Provide the (x, y) coordinate of the cell's center where the given text is located.  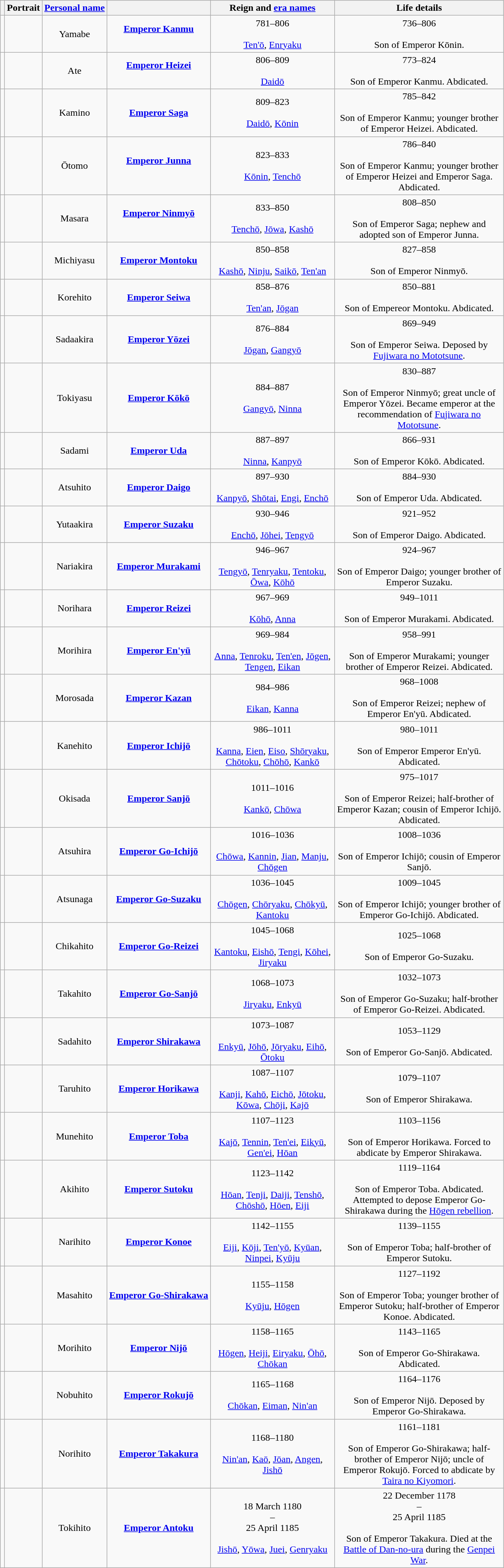
Emperor Ninmyō (159, 219)
Personal name (74, 8)
22 December 1178–25 April 1185Son of Emperor Takakura. Died at the Battle of Dan-no-ura during the Genpei War. (419, 1528)
Norihara (74, 608)
Emperor Takakura (159, 1454)
Emperor Go-Shirakawa (159, 1295)
Yamabe (74, 34)
Emperor Reizei (159, 608)
806–809Daidō (272, 71)
1139–1155Son of Emperor Toba; half-brother of Emperor Sutoku. (419, 1242)
858–876Ten'an, Jōgan (272, 297)
Portrait (24, 8)
897–930Kanpyō, Shōtai, Engi, Enchō (272, 487)
1087–1107Kanji, Kahō, Eichō, Jōtoku, Kōwa, Chōji, Kajō (272, 1088)
Sadaakira (74, 339)
Emperor En'yū (159, 650)
Emperor Go-Sanjō (159, 993)
Tokihito (74, 1528)
Sadahito (74, 1041)
930–946Enchō, Jōhei, Tengyō (272, 524)
833–850Tenchō, Jōwa, Kashō (272, 219)
1143–1165Son of Emperor Go-Shirakawa. Abdicated. (419, 1348)
866–931Son of Emperor Kōkō. Abdicated. (419, 450)
Sadami (74, 450)
1161–1181Son of Emperor Go-Shirakawa; half-brother of Emperor Nijō; uncle of Emperor Rokujō. Forced to abdicate by Taira no Kiyomori. (419, 1454)
808–850Son of Emperor Saga; nephew and adopted son of Emperor Junna. (419, 219)
Emperor Kanmu (159, 34)
1119–1164Son of Emperor Toba. Abdicated. Attempted to depose Emperor Go-Shirakawa during the Hōgen rebellion. (419, 1189)
1165–1168Chōkan, Eiman, Nin'an (272, 1396)
Emperor Go-Ichijō (159, 851)
Emperor Junna (159, 166)
Nobuhito (74, 1396)
Emperor Uda (159, 450)
980–1011Son of Emperor Emperor En'yū. Abdicated. (419, 745)
785–842Son of Emperor Kanmu; younger brother of Emperor Heizei. Abdicated. (419, 113)
887–897Ninna, Kanpyō (272, 450)
1155–1158Kyūju, Hōgen (272, 1295)
781–806Ten'ō, Enryaku (272, 34)
921–952Son of Emperor Daigo. Abdicated. (419, 524)
Emperor Toba (159, 1136)
Masahito (74, 1295)
869–949Son of Emperor Seiwa. Deposed by Fujiwara no Mototsune. (419, 339)
Kamino (74, 113)
1008–1036Son of Emperor Ichijō; cousin of Emperor Sanjō. (419, 851)
Morihito (74, 1348)
Taruhito (74, 1088)
Emperor Sanjō (159, 798)
Emperor Suzaku (159, 524)
1168–1180Nin'an, Kaō, Jōan, Angen, Jishō (272, 1454)
Narihito (74, 1242)
1158–1165Hōgen, Heiji, Eiryaku, Ōhō, Chōkan (272, 1348)
18 March 1180–25 April 1185Jishō, Yōwa, Juei, Genryaku (272, 1528)
809–823Daidō, Kōnin (272, 113)
1127–1192Son of Emperor Toba; younger brother of Emperor Sutoku; half-brother of Emperor Konoe. Abdicated. (419, 1295)
1011–1016Kankō, Chōwa (272, 798)
Okisada (74, 798)
1079–1107Son of Emperor Shirakawa. (419, 1088)
Chikahito (74, 946)
Morihira (74, 650)
Emperor Heizei (159, 71)
Atsuhira (74, 851)
Ate (74, 71)
958–991Son of Emperor Murakami; younger brother of Emperor Reizei. Abdicated. (419, 650)
Emperor Kazan (159, 698)
Emperor Konoe (159, 1242)
Akihito (74, 1189)
Emperor Go-Suzaku (159, 899)
Atsunaga (74, 899)
Takahito (74, 993)
Emperor Daigo (159, 487)
850–881Son of Empereor Montoku. Abdicated. (419, 297)
946–967Tengyō, Tenryaku, Tentoku, Ōwa, Kōhō (272, 567)
Emperor Shirakawa (159, 1041)
823–833Kōnin, Tenchō (272, 166)
1053–1129Son of Emperor Go-Sanjō. Abdicated. (419, 1041)
884–887Gangyō, Ninna (272, 397)
1036–1045Chōgen, Chōryaku, Chōkyū, Kantoku (272, 899)
Emperor Horikawa (159, 1088)
969–984Anna, Tenroku, Ten'en, Jōgen, Tengen, Eikan (272, 650)
Emperor Rokujō (159, 1396)
968–1008Son of Emperor Reizei; nephew of Emperor En'yū. Abdicated. (419, 698)
1068–1073Jiryaku, Enkyū (272, 993)
Emperor Sutoku (159, 1189)
986–1011Kanna, Eien, Eiso, Shōryaku, Chōtoku, Chōhō, Kankō (272, 745)
736–806Son of Emperor Kōnin. (419, 34)
786–840Son of Emperor Kanmu; younger brother of Emperor Heizei and Emperor Saga. Abdicated. (419, 166)
1009–1045Son of Emperor Ichijō; younger brother of Emperor Go-Ichijō. Abdicated. (419, 899)
1016–1036Chōwa, Kannin, Jian, Manju, Chōgen (272, 851)
Emperor Nijō (159, 1348)
884–930Son of Emperor Uda. Abdicated. (419, 487)
Emperor Seiwa (159, 297)
Life details (419, 8)
1142–1155Eiji, Kōji, Ten'yō, Kyūan, Ninpei, Kyūju (272, 1242)
Korehito (74, 297)
Emperor Saga (159, 113)
Kanehito (74, 745)
967–969Kōhō, Anna (272, 608)
1164–1176Son of Emperor Nijō. Deposed by Emperor Go-Shirakawa. (419, 1396)
1045–1068Kantoku, Eishō, Tengi, Kōhei, Jiryaku (272, 946)
975–1017Son of Emperor Reizei; half-brother of Emperor Kazan; cousin of Emperor Ichijō. Abdicated. (419, 798)
Emperor Montoku (159, 261)
Reign and era names (272, 8)
Norihito (74, 1454)
1123–1142Hōan, Tenji, Daiji, Tenshō, Chōshō, Hōen, Eiji (272, 1189)
Atsuhito (74, 487)
1073–1087Enkyū, Jōhō, Jōryaku, Eihō, Ōtoku (272, 1041)
1032–1073Son of Emperor Go-Suzaku; half-brother of Emperor Go-Reizei. Abdicated. (419, 993)
949–1011Son of Emperor Murakami. Abdicated. (419, 608)
773–824Son of Emperor Kanmu. Abdicated. (419, 71)
Ōtomo (74, 166)
Michiyasu (74, 261)
Emperor Murakami (159, 567)
Tokiyasu (74, 397)
850–858Kashō, Ninju, Saikō, Ten'an (272, 261)
Emperor Kōkō (159, 397)
1107–1123Kajō, Tennin, Ten'ei, Eikyū, Gen'ei, Hōan (272, 1136)
830–887Son of Emperor Ninmyō; great uncle of Emperor Yōzei. Became emperor at the recommendation of Fujiwara no Mototsune. (419, 397)
Masara (74, 219)
Munehito (74, 1136)
827–858Son of Emperor Ninmyō. (419, 261)
1103–1156Son of Emperor Horikawa. Forced to abdicate by Emperor Shirakawa. (419, 1136)
924–967Son of Emperor Daigo; younger brother of Emperor Suzaku. (419, 567)
Morosada (74, 698)
984–986Eikan, Kanna (272, 698)
Emperor Go-Reizei (159, 946)
Yutaakira (74, 524)
Emperor Antoku (159, 1528)
Nariakira (74, 567)
1025–1068Son of Emperor Go-Suzaku. (419, 946)
Emperor Yōzei (159, 339)
Emperor Ichijō (159, 745)
876–884Jōgan, Gangyō (272, 339)
